Identify which cell holds the provided text, then report its (X, Y) central coordinate. 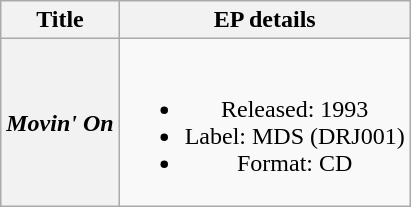
Released: 1993Label: MDS (DRJ001)Format: CD (264, 122)
EP details (264, 20)
Title (60, 20)
Movin' On (60, 122)
